Return the (x, y) coordinate for the center point of the cell that contains the specified text.  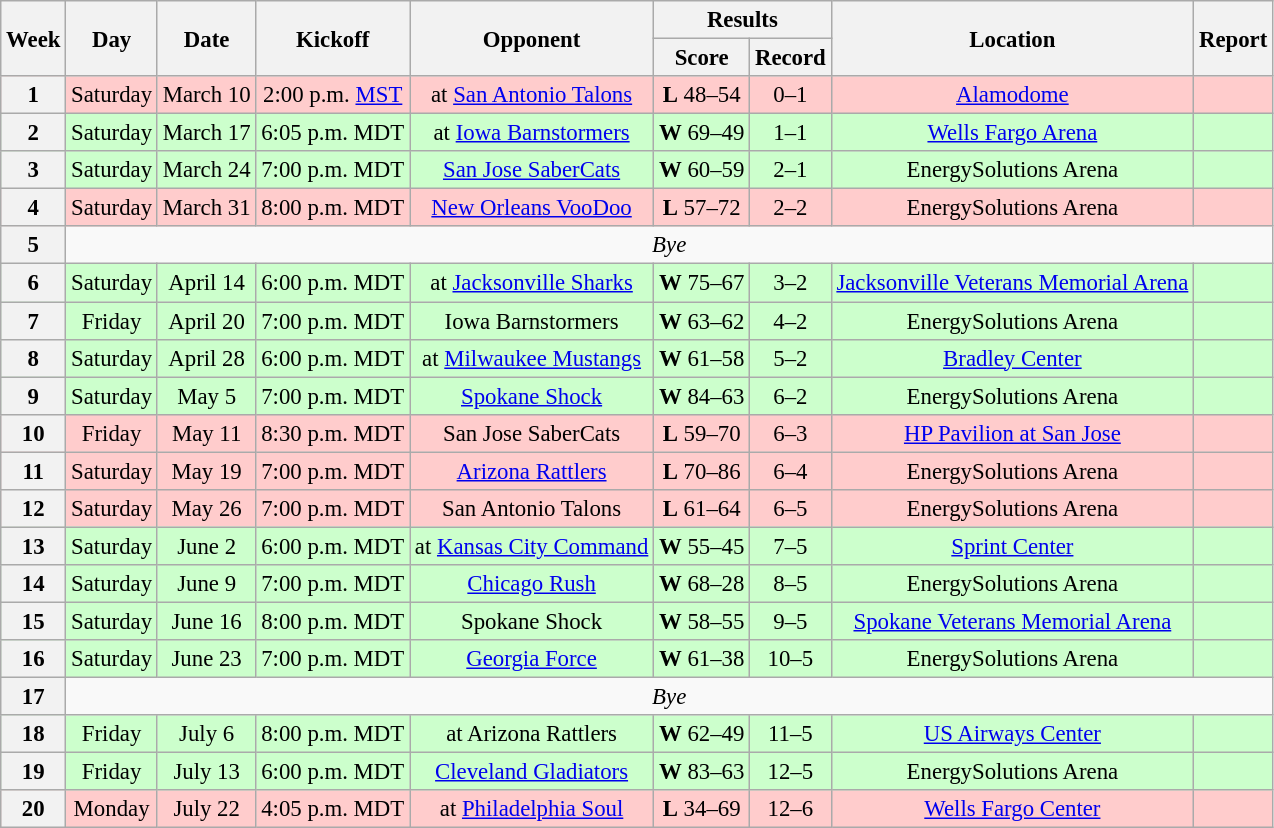
May 11 (206, 433)
Sprint Center (1012, 546)
16 (34, 659)
June 16 (206, 621)
at San Antonio Talons (532, 95)
W 68–28 (702, 584)
Results (742, 20)
17 (34, 697)
6–4 (790, 471)
15 (34, 621)
Chicago Rush (532, 584)
2–1 (790, 170)
May 5 (206, 396)
New Orleans VooDoo (532, 208)
W 55–45 (702, 546)
12 (34, 509)
L 48–54 (702, 95)
Arizona Rattlers (532, 471)
May 26 (206, 509)
San Antonio Talons (532, 509)
W 60–59 (702, 170)
June 9 (206, 584)
July 22 (206, 809)
March 17 (206, 133)
11–5 (790, 734)
8 (34, 358)
6 (34, 283)
W 61–58 (702, 358)
2–2 (790, 208)
W 61–38 (702, 659)
Week (34, 38)
L 57–72 (702, 208)
W 84–63 (702, 396)
6:05 p.m. MDT (333, 133)
9–5 (790, 621)
at Iowa Barnstormers (532, 133)
at Kansas City Command (532, 546)
at Philadelphia Soul (532, 809)
Bradley Center (1012, 358)
5 (34, 245)
W 63–62 (702, 321)
Spokane Veterans Memorial Arena (1012, 621)
April 14 (206, 283)
4–2 (790, 321)
Location (1012, 38)
June 23 (206, 659)
12–5 (790, 772)
July 13 (206, 772)
at Arizona Rattlers (532, 734)
0–1 (790, 95)
HP Pavilion at San Jose (1012, 433)
10–5 (790, 659)
1–1 (790, 133)
18 (34, 734)
6–3 (790, 433)
7–5 (790, 546)
20 (34, 809)
6–5 (790, 509)
L 70–86 (702, 471)
Iowa Barnstormers (532, 321)
8–5 (790, 584)
9 (34, 396)
Day (112, 38)
L 59–70 (702, 433)
13 (34, 546)
W 62–49 (702, 734)
5–2 (790, 358)
3–2 (790, 283)
3 (34, 170)
14 (34, 584)
Score (702, 58)
W 58–55 (702, 621)
April 28 (206, 358)
Monday (112, 809)
11 (34, 471)
12–6 (790, 809)
at Milwaukee Mustangs (532, 358)
19 (34, 772)
Kickoff (333, 38)
Opponent (532, 38)
Alamodome (1012, 95)
July 6 (206, 734)
March 10 (206, 95)
L 34–69 (702, 809)
June 2 (206, 546)
4:05 p.m. MDT (333, 809)
Georgia Force (532, 659)
Cleveland Gladiators (532, 772)
1 (34, 95)
March 31 (206, 208)
April 20 (206, 321)
W 75–67 (702, 283)
7 (34, 321)
Report (1234, 38)
10 (34, 433)
Record (790, 58)
W 69–49 (702, 133)
W 83–63 (702, 772)
Wells Fargo Arena (1012, 133)
Wells Fargo Center (1012, 809)
at Jacksonville Sharks (532, 283)
4 (34, 208)
Date (206, 38)
March 24 (206, 170)
8:30 p.m. MDT (333, 433)
US Airways Center (1012, 734)
2 (34, 133)
Jacksonville Veterans Memorial Arena (1012, 283)
May 19 (206, 471)
2:00 p.m. MST (333, 95)
6–2 (790, 396)
L 61–64 (702, 509)
